Pinpoint the cell where the given text exists, returning its [x, y] midpoint coordinate. 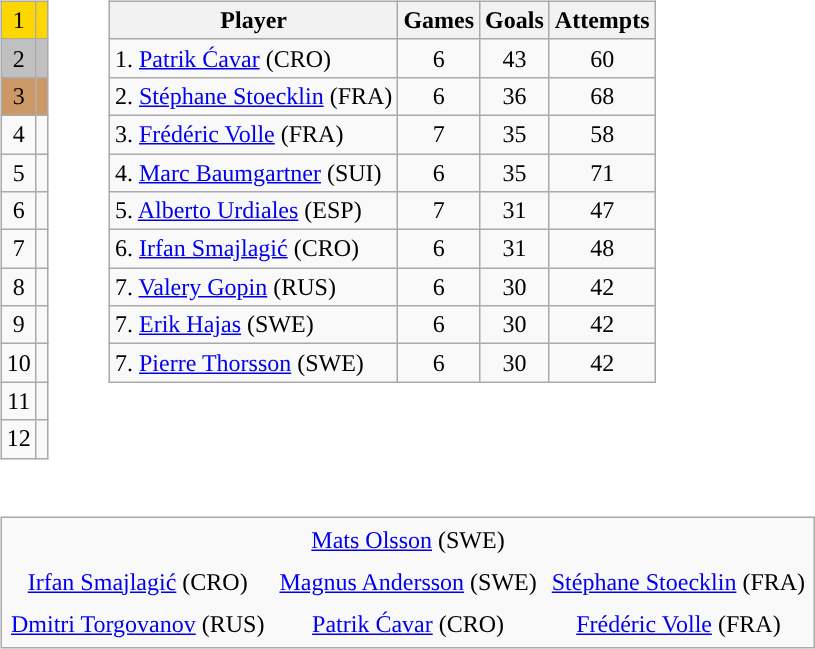
68 [602, 96]
12 [18, 439]
1 [18, 20]
43 [515, 58]
2. Stéphane Stoecklin (FRA) [253, 96]
5. Alberto Urdiales (ESP) [253, 211]
Games [439, 20]
11 [18, 401]
10 [18, 363]
Dmitri Torgovanov (RUS) [138, 624]
9 [18, 325]
Player [253, 20]
60 [602, 58]
Frédéric Volle (FRA) [678, 624]
1. Patrik Ćavar (CRO) [253, 58]
6. Irfan Smajlagić (CRO) [253, 249]
4 [18, 134]
71 [602, 173]
Goals [515, 20]
5 [18, 173]
4. Marc Baumgartner (SUI) [253, 173]
Irfan Smajlagić (CRO) [138, 582]
2 [18, 58]
3 [18, 96]
58 [602, 134]
3. Frédéric Volle (FRA) [253, 134]
Patrik Ćavar (CRO) [408, 624]
Magnus Andersson (SWE) [408, 582]
Mats Olsson (SWE) [408, 540]
Stéphane Stoecklin (FRA) [678, 582]
47 [602, 211]
Attempts [602, 20]
7. Valery Gopin (RUS) [253, 287]
36 [515, 96]
7. Erik Hajas (SWE) [253, 325]
48 [602, 249]
8 [18, 287]
7. Pierre Thorsson (SWE) [253, 363]
